Identify which cell holds the provided text, then report its [X, Y] central coordinate. 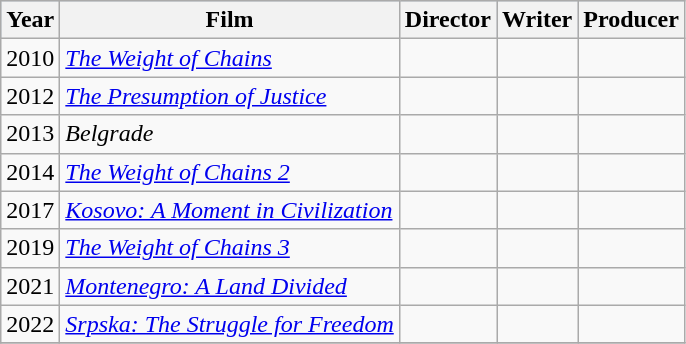
The Weight of Chains 2 [230, 172]
2014 [30, 172]
2022 [30, 324]
Producer [632, 20]
Montenegro: A Land Divided [230, 286]
The Weight of Chains 3 [230, 248]
2019 [30, 248]
Director [448, 20]
2021 [30, 286]
Kosovo: A Moment in Civilization [230, 210]
2012 [30, 96]
2017 [30, 210]
2010 [30, 58]
Film [230, 20]
Writer [538, 20]
The Weight of Chains [230, 58]
Year [30, 20]
The Presumption of Justice [230, 96]
Belgrade [230, 134]
Srpska: The Struggle for Freedom [230, 324]
2013 [30, 134]
